For the text-containing cell, return its midpoint in (X, Y) coordinate format. 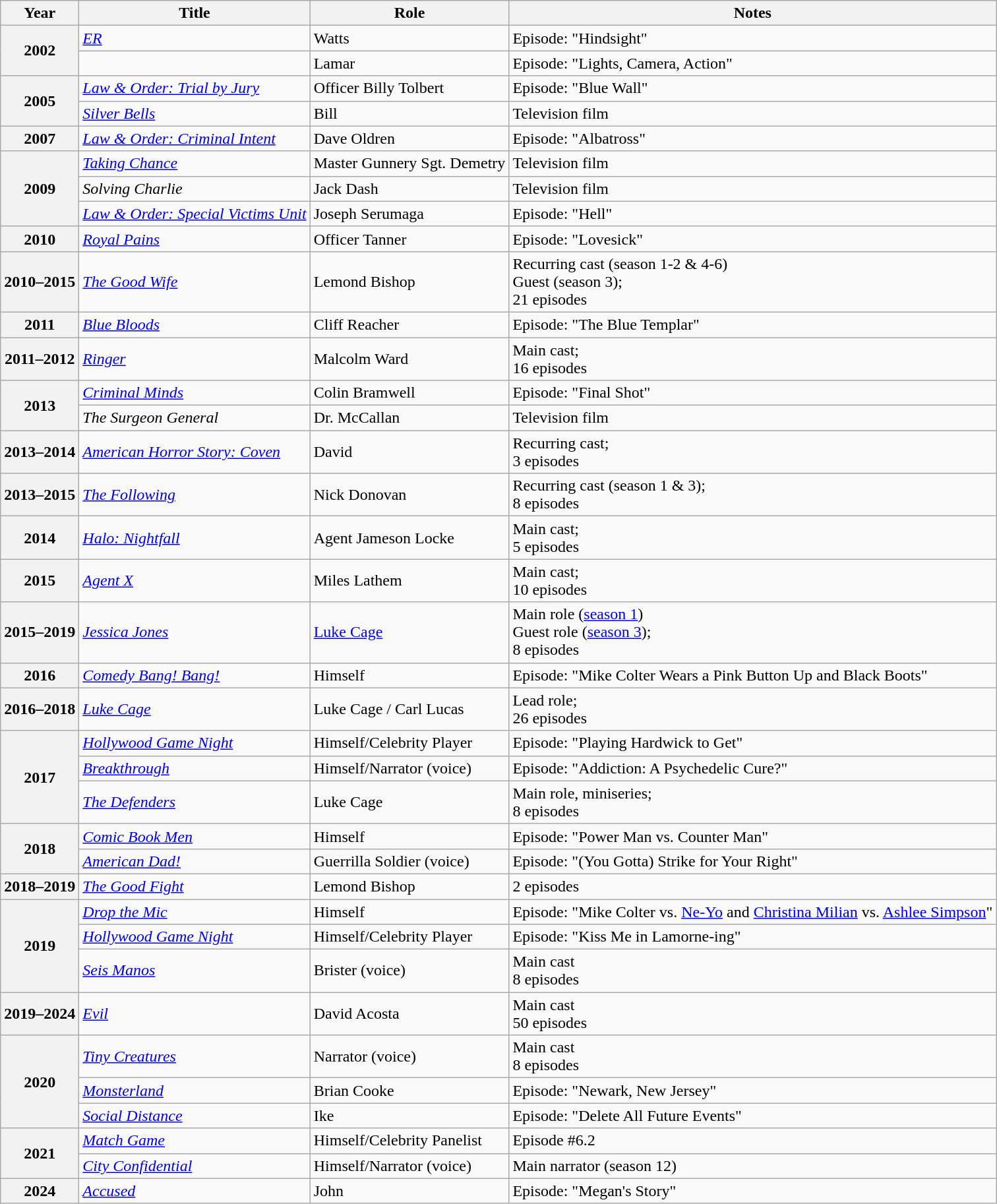
Episode: "Addiction: A Psychedelic Cure?" (753, 768)
Social Distance (195, 1116)
David Acosta (409, 1014)
2018–2019 (40, 886)
Main cast;5 episodes (753, 538)
2014 (40, 538)
Colin Bramwell (409, 393)
Narrator (voice) (409, 1056)
Watts (409, 38)
Episode: "Lovesick" (753, 239)
Brian Cooke (409, 1091)
Lamar (409, 63)
2005 (40, 101)
Joseph Serumaga (409, 214)
Comedy Bang! Bang! (195, 675)
Accused (195, 1191)
Dr. McCallan (409, 418)
Solving Charlie (195, 189)
Law & Order: Special Victims Unit (195, 214)
Ike (409, 1116)
Blue Bloods (195, 324)
Episode: "Power Man vs. Counter Man" (753, 836)
Episode #6.2 (753, 1141)
Main role (season 1)Guest role (season 3);8 episodes (753, 632)
Monsterland (195, 1091)
Taking Chance (195, 164)
Episode: "Hell" (753, 214)
2007 (40, 138)
Brister (voice) (409, 971)
Episode: "Albatross" (753, 138)
2021 (40, 1153)
Main narrator (season 12) (753, 1166)
Episode: "Kiss Me in Lamorne-ing" (753, 937)
Episode: "(You Gotta) Strike for Your Right" (753, 861)
Recurring cast;3 episodes (753, 452)
2016–2018 (40, 709)
Master Gunnery Sgt. Demetry (409, 164)
John (409, 1191)
2009 (40, 189)
David (409, 452)
The Surgeon General (195, 418)
2010 (40, 239)
Main role, miniseries;8 episodes (753, 802)
Episode: "Newark, New Jersey" (753, 1091)
2011 (40, 324)
Agent X (195, 580)
2016 (40, 675)
Bill (409, 113)
Comic Book Men (195, 836)
Officer Tanner (409, 239)
City Confidential (195, 1166)
The Following (195, 495)
Ringer (195, 359)
Drop the Mic (195, 912)
The Defenders (195, 802)
2015 (40, 580)
2017 (40, 777)
Royal Pains (195, 239)
2019 (40, 946)
Recurring cast (season 1-2 & 4-6)Guest (season 3);21 episodes (753, 282)
Breakthrough (195, 768)
2013–2015 (40, 495)
Episode: "Final Shot" (753, 393)
Main cast50 episodes (753, 1014)
Notes (753, 13)
Episode: "The Blue Templar" (753, 324)
Episode: "Mike Colter Wears a Pink Button Up and Black Boots" (753, 675)
Year (40, 13)
Episode: "Mike Colter vs. Ne-Yo and Christina Milian vs. Ashlee Simpson" (753, 912)
Law & Order: Criminal Intent (195, 138)
Role (409, 13)
Halo: Nightfall (195, 538)
Guerrilla Soldier (voice) (409, 861)
Match Game (195, 1141)
Miles Lathem (409, 580)
2024 (40, 1191)
2013 (40, 406)
2020 (40, 1081)
Jessica Jones (195, 632)
Nick Donovan (409, 495)
Silver Bells (195, 113)
2010–2015 (40, 282)
2 episodes (753, 886)
2002 (40, 51)
Main cast;10 episodes (753, 580)
The Good Fight (195, 886)
Episode: "Megan's Story" (753, 1191)
American Horror Story: Coven (195, 452)
Agent Jameson Locke (409, 538)
Recurring cast (season 1 & 3);8 episodes (753, 495)
The Good Wife (195, 282)
Title (195, 13)
Lead role;26 episodes (753, 709)
2011–2012 (40, 359)
Episode: "Delete All Future Events" (753, 1116)
American Dad! (195, 861)
Dave Oldren (409, 138)
Malcolm Ward (409, 359)
Episode: "Playing Hardwick to Get" (753, 743)
Evil (195, 1014)
Tiny Creatures (195, 1056)
2019–2024 (40, 1014)
Criminal Minds (195, 393)
Cliff Reacher (409, 324)
Officer Billy Tolbert (409, 88)
2015–2019 (40, 632)
2013–2014 (40, 452)
Himself/Celebrity Panelist (409, 1141)
Episode: "Lights, Camera, Action" (753, 63)
Main cast;16 episodes (753, 359)
Seis Manos (195, 971)
Episode: "Blue Wall" (753, 88)
Law & Order: Trial by Jury (195, 88)
Jack Dash (409, 189)
Luke Cage / Carl Lucas (409, 709)
Episode: "Hindsight" (753, 38)
ER (195, 38)
2018 (40, 849)
